Return [X, Y] of the center of cell containing provided text 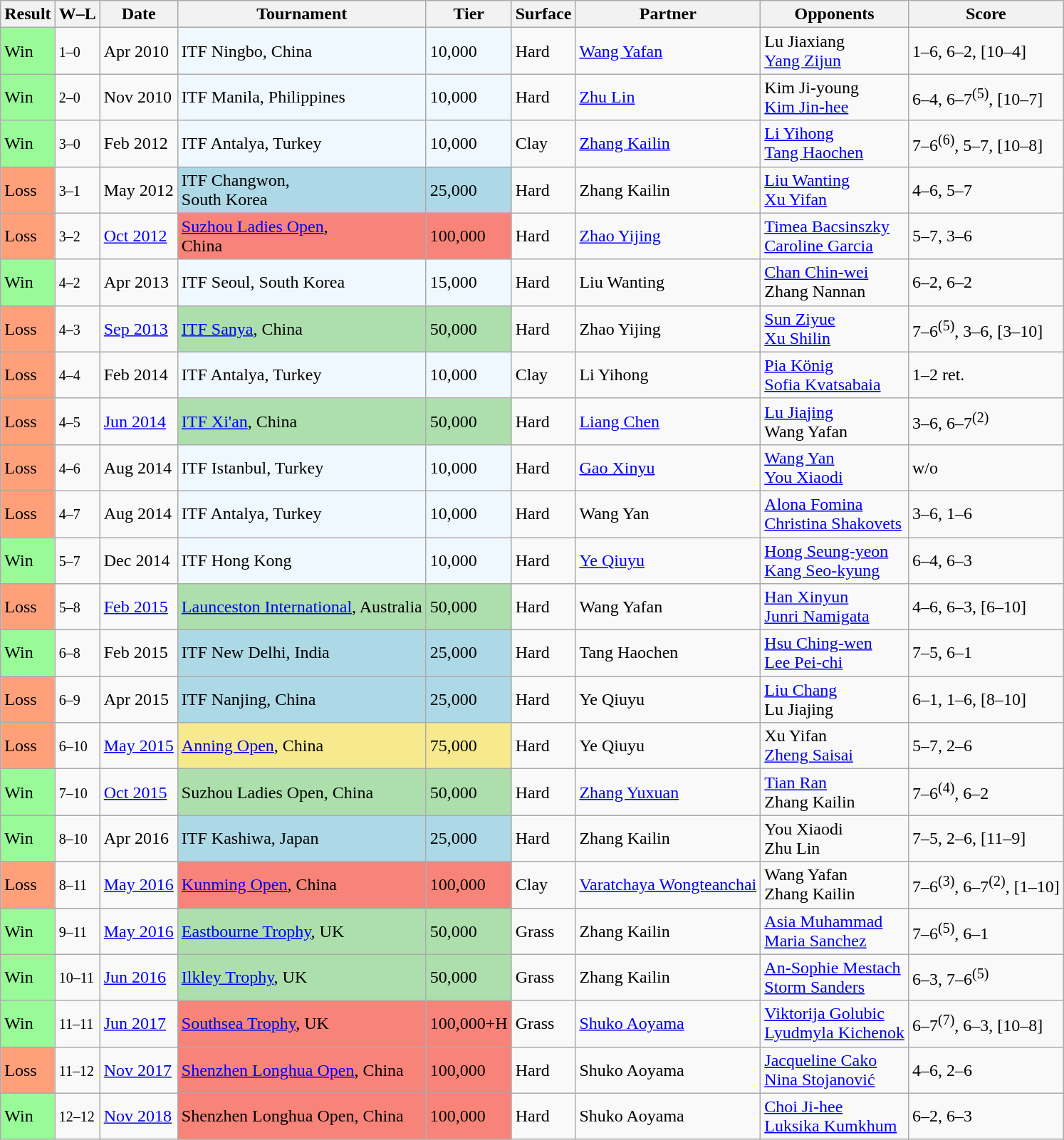
4–6, 2–6 [986, 1070]
Launceston International, Australia [302, 607]
4–2 [77, 282]
Southsea Trophy, UK [302, 1024]
4–6, 5–7 [986, 189]
Apr 2015 [138, 699]
Lu Jiaxiang Yang Zijun [835, 51]
May 2015 [138, 746]
Liu Wanting Xu Yifan [835, 189]
Timea Bacsinszky Caroline Garcia [835, 236]
Eastbourne Trophy, UK [302, 931]
6–4, 6–3 [986, 560]
Liang Chen [668, 422]
Feb 2012 [138, 144]
Jun 2014 [138, 422]
You Xiaodi Zhu Lin [835, 839]
May 2012 [138, 189]
4–7 [77, 514]
Li Yihong Tang Haochen [835, 144]
Varatchaya Wongteanchai [668, 884]
Nov 2010 [138, 97]
Zhu Lin [668, 97]
3–0 [77, 144]
Liu Wanting [668, 282]
6–9 [77, 699]
5–7, 2–6 [986, 746]
ITF Manila, Philippines [302, 97]
Surface [543, 14]
Kunming Open, China [302, 884]
Wang Yan You Xiaodi [835, 467]
W–L [77, 14]
ITF Kashiwa, Japan [302, 839]
Opponents [835, 14]
6–3, 7–6(5) [986, 977]
Li Yihong [668, 375]
Chan Chin-wei Zhang Nannan [835, 282]
Asia Muhammad Maria Sanchez [835, 931]
4–6, 6–3, [6–10] [986, 607]
7–10 [77, 792]
ITF Xi'an, China [302, 422]
Jacqueline Cako Nina Stojanović [835, 1070]
ITF Hong Kong [302, 560]
11–11 [77, 1024]
2–0 [77, 97]
Apr 2010 [138, 51]
Apr 2013 [138, 282]
4–5 [77, 422]
6–4, 6–7(5), [10–7] [986, 97]
Partner [668, 14]
Tournament [302, 14]
11–12 [77, 1070]
ITF Changwon, South Korea [302, 189]
Result [28, 14]
Tian Ran Zhang Kailin [835, 792]
8–10 [77, 839]
1–6, 6–2, [10–4] [986, 51]
Tier [469, 14]
Hsu Ching-wen Lee Pei-chi [835, 654]
Oct 2012 [138, 236]
7–6(4), 6–2 [986, 792]
Nov 2018 [138, 1117]
6–2, 6–3 [986, 1117]
7–5, 2–6, [11–9] [986, 839]
3–6, 6–7(2) [986, 422]
15,000 [469, 282]
ITF Nanjing, China [302, 699]
Gao Xinyu [668, 467]
6–10 [77, 746]
5–7, 3–6 [986, 236]
4–3 [77, 329]
7–6(6), 5–7, [10–8] [986, 144]
Dec 2014 [138, 560]
Wang Yafan Zhang Kailin [835, 884]
5–7 [77, 560]
6–2, 6–2 [986, 282]
7–6(5), 3–6, [3–10] [986, 329]
Choi Ji-hee Luksika Kumkhum [835, 1117]
Liu Chang Lu Jiajing [835, 699]
8–11 [77, 884]
3–2 [77, 236]
7–6(5), 6–1 [986, 931]
Alona Fomina Christina Shakovets [835, 514]
ITF Sanya, China [302, 329]
Ilkley Trophy, UK [302, 977]
Sun Ziyue Xu Shilin [835, 329]
Zhang Yuxuan [668, 792]
ITF New Delhi, India [302, 654]
Wang Yan [668, 514]
Viktorija Golubic Lyudmyla Kichenok [835, 1024]
Tang Haochen [668, 654]
1–2 ret. [986, 375]
4–4 [77, 375]
12–12 [77, 1117]
6–7(7), 6–3, [10–8] [986, 1024]
6–8 [77, 654]
100,000+H [469, 1024]
Jun 2016 [138, 977]
Sep 2013 [138, 329]
Anning Open, China [302, 746]
6–1, 1–6, [8–10] [986, 699]
Oct 2015 [138, 792]
Nov 2017 [138, 1070]
7–5, 6–1 [986, 654]
Pia König Sofia Kvatsabaia [835, 375]
Lu Jiajing Wang Yafan [835, 422]
Han Xinyun Junri Namigata [835, 607]
3–6, 1–6 [986, 514]
ITF Ningbo, China [302, 51]
ITF Istanbul, Turkey [302, 467]
Jun 2017 [138, 1024]
Score [986, 14]
w/o [986, 467]
Xu Yifan Zheng Saisai [835, 746]
10–11 [77, 977]
5–8 [77, 607]
1–0 [77, 51]
Date [138, 14]
ITF Seoul, South Korea [302, 282]
3–1 [77, 189]
Hong Seung-yeon Kang Seo-kyung [835, 560]
Feb 2014 [138, 375]
75,000 [469, 746]
4–6 [77, 467]
Kim Ji-young Kim Jin-hee [835, 97]
7–6(3), 6–7(2), [1–10] [986, 884]
9–11 [77, 931]
Apr 2016 [138, 839]
An-Sophie Mestach Storm Sanders [835, 977]
